From the cell containing the given text, extract its center point as [X, Y] coordinate. 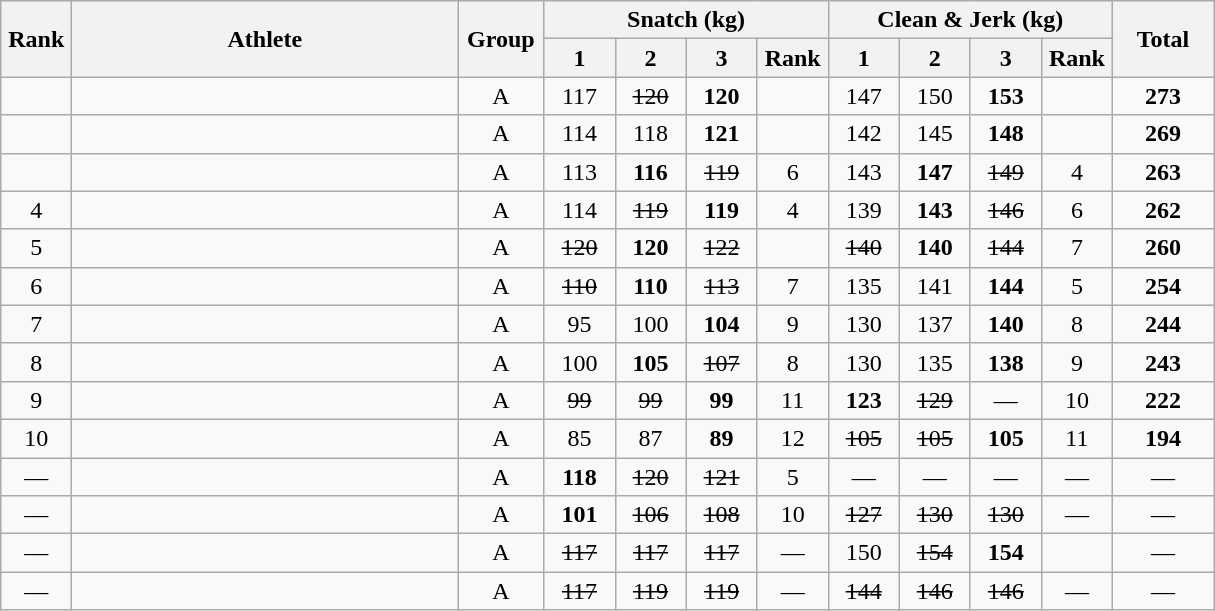
123 [864, 400]
141 [934, 286]
12 [792, 438]
263 [1162, 172]
153 [1006, 96]
262 [1162, 210]
137 [934, 324]
145 [934, 134]
89 [722, 438]
138 [1006, 362]
194 [1162, 438]
273 [1162, 96]
222 [1162, 400]
122 [722, 248]
87 [650, 438]
85 [580, 438]
129 [934, 400]
269 [1162, 134]
107 [722, 362]
244 [1162, 324]
254 [1162, 286]
106 [650, 515]
260 [1162, 248]
Group [501, 39]
108 [722, 515]
148 [1006, 134]
243 [1162, 362]
116 [650, 172]
142 [864, 134]
139 [864, 210]
Total [1162, 39]
127 [864, 515]
Athlete [265, 39]
149 [1006, 172]
Snatch (kg) [686, 20]
101 [580, 515]
Clean & Jerk (kg) [970, 20]
104 [722, 324]
95 [580, 324]
